Identify which cell holds the provided text, then report its [X, Y] central coordinate. 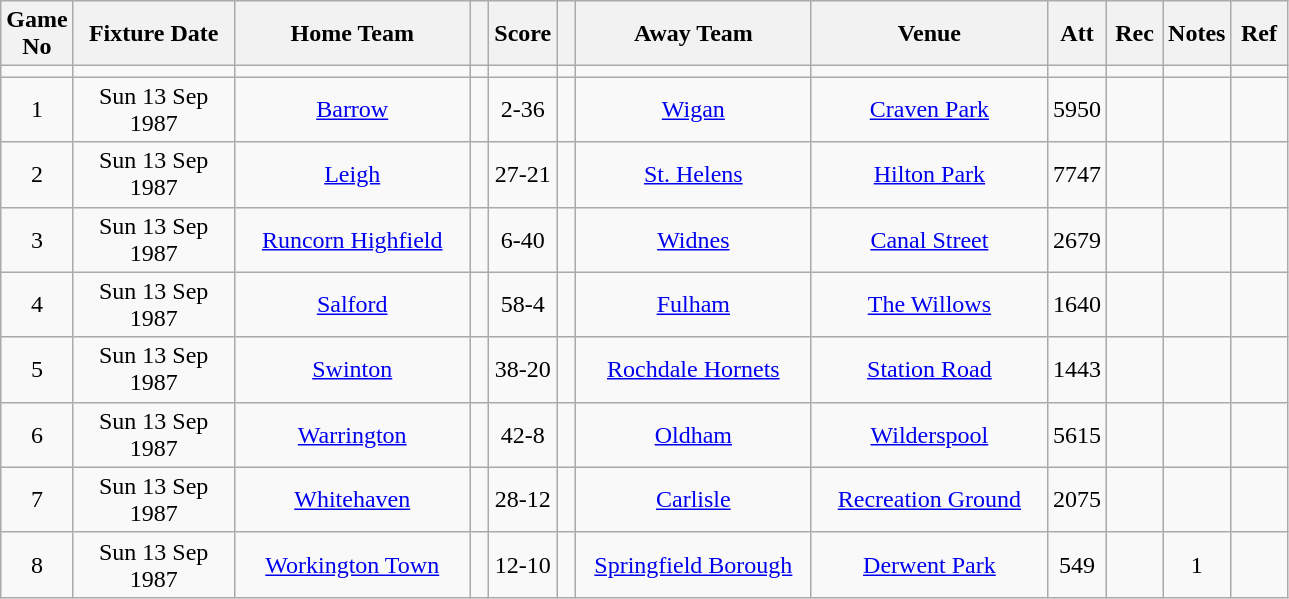
1640 [1076, 304]
Workington Town [352, 564]
Swinton [352, 370]
Venue [929, 34]
Wigan [693, 110]
Rec [1135, 34]
St. Helens [693, 174]
58-4 [523, 304]
2-36 [523, 110]
Derwent Park [929, 564]
7747 [1076, 174]
Springfield Borough [693, 564]
549 [1076, 564]
Game No [37, 34]
Notes [1197, 34]
28-12 [523, 500]
Hilton Park [929, 174]
6 [37, 434]
4 [37, 304]
5950 [1076, 110]
5615 [1076, 434]
5 [37, 370]
Carlisle [693, 500]
Canal Street [929, 240]
3 [37, 240]
Away Team [693, 34]
Widnes [693, 240]
Leigh [352, 174]
Fixture Date [154, 34]
2 [37, 174]
Runcorn Highfield [352, 240]
Salford [352, 304]
2679 [1076, 240]
7 [37, 500]
Att [1076, 34]
Whitehaven [352, 500]
Station Road [929, 370]
12-10 [523, 564]
6-40 [523, 240]
Rochdale Hornets [693, 370]
Oldham [693, 434]
8 [37, 564]
Craven Park [929, 110]
Ref [1259, 34]
Score [523, 34]
Recreation Ground [929, 500]
38-20 [523, 370]
27-21 [523, 174]
Fulham [693, 304]
Barrow [352, 110]
1443 [1076, 370]
2075 [1076, 500]
42-8 [523, 434]
Home Team [352, 34]
The Willows [929, 304]
Warrington [352, 434]
Wilderspool [929, 434]
